Capture the cell that displays the provided text and extract its (x, y) central coordinate. 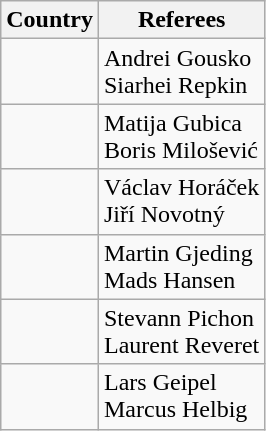
Matija GubicaBoris Milošević (181, 136)
Václav HoráčekJiří Novotný (181, 202)
Martin GjedingMads Hansen (181, 266)
Country (50, 20)
Stevann PichonLaurent Reveret (181, 332)
Andrei GouskoSiarhei Repkin (181, 72)
Referees (181, 20)
Lars GeipelMarcus Helbig (181, 396)
